Identify which cell holds the provided text, then report its [x, y] central coordinate. 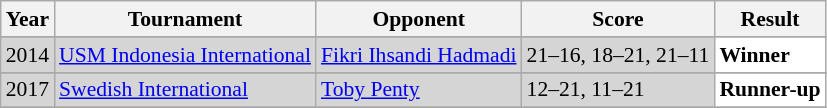
Fikri Ihsandi Hadmadi [419, 55]
Year [28, 19]
2014 [28, 55]
Tournament [185, 19]
Toby Penty [419, 90]
Runner-up [770, 90]
Result [770, 19]
Score [618, 19]
Winner [770, 55]
12–21, 11–21 [618, 90]
Opponent [419, 19]
21–16, 18–21, 21–11 [618, 55]
Swedish International [185, 90]
2017 [28, 90]
USM Indonesia International [185, 55]
